Capture the cell that displays the provided text and extract its (X, Y) central coordinate. 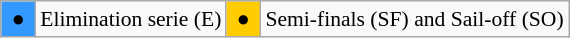
Semi-finals (SF) and Sail-off (SO) (414, 19)
Elimination serie (E) (130, 19)
